Pinpoint the cell where the given text exists, returning its (x, y) midpoint coordinate. 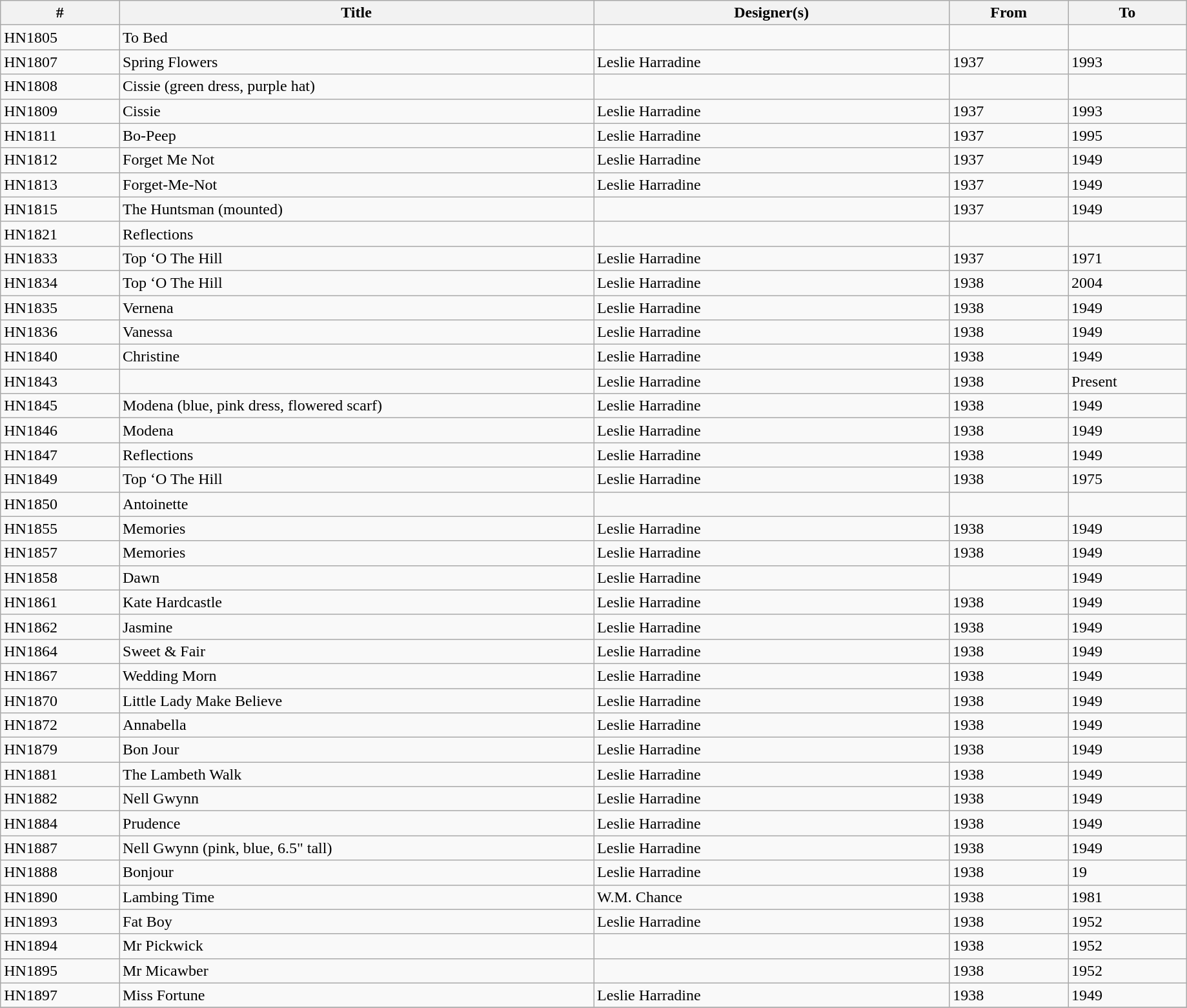
HN1895 (60, 971)
Forget Me Not (356, 160)
Cissie (green dress, purple hat) (356, 86)
HN1840 (60, 357)
Fat Boy (356, 922)
HN1833 (60, 258)
The Huntsman (mounted) (356, 209)
HN1811 (60, 136)
HN1809 (60, 111)
Designer(s) (772, 13)
HN1815 (60, 209)
Spring Flowers (356, 62)
Miss Fortune (356, 995)
Antoinette (356, 504)
HN1843 (60, 381)
HN1881 (60, 774)
HN1872 (60, 725)
Prudence (356, 823)
Jasmine (356, 627)
Modena (blue, pink dress, flowered scarf) (356, 406)
HN1836 (60, 332)
Bon Jour (356, 750)
Bonjour (356, 872)
HN1808 (60, 86)
Present (1128, 381)
HN1813 (60, 185)
HN1805 (60, 37)
19 (1128, 872)
Bo-Peep (356, 136)
Mr Micawber (356, 971)
Dawn (356, 578)
Kate Hardcastle (356, 602)
HN1867 (60, 676)
Wedding Morn (356, 676)
To Bed (356, 37)
Cissie (356, 111)
HN1870 (60, 700)
Title (356, 13)
Nell Gwynn (356, 799)
HN1862 (60, 627)
HN1897 (60, 995)
HN1857 (60, 553)
W.M. Chance (772, 897)
HN1879 (60, 750)
HN1849 (60, 479)
HN1855 (60, 529)
To (1128, 13)
HN1890 (60, 897)
HN1845 (60, 406)
HN1850 (60, 504)
HN1888 (60, 872)
HN1835 (60, 308)
HN1864 (60, 651)
From (1009, 13)
Sweet & Fair (356, 651)
HN1834 (60, 283)
1971 (1128, 258)
Mr Pickwick (356, 946)
HN1884 (60, 823)
Vanessa (356, 332)
HN1893 (60, 922)
Vernena (356, 308)
HN1812 (60, 160)
HN1887 (60, 848)
Christine (356, 357)
Annabella (356, 725)
2004 (1128, 283)
The Lambeth Walk (356, 774)
1981 (1128, 897)
HN1847 (60, 455)
Forget-Me-Not (356, 185)
Little Lady Make Believe (356, 700)
1975 (1128, 479)
HN1882 (60, 799)
# (60, 13)
Modena (356, 430)
HN1861 (60, 602)
1995 (1128, 136)
HN1821 (60, 234)
HN1846 (60, 430)
HN1894 (60, 946)
Lambing Time (356, 897)
Nell Gwynn (pink, blue, 6.5" tall) (356, 848)
HN1807 (60, 62)
HN1858 (60, 578)
